Pinpoint the cell where the given text exists, returning its (X, Y) midpoint coordinate. 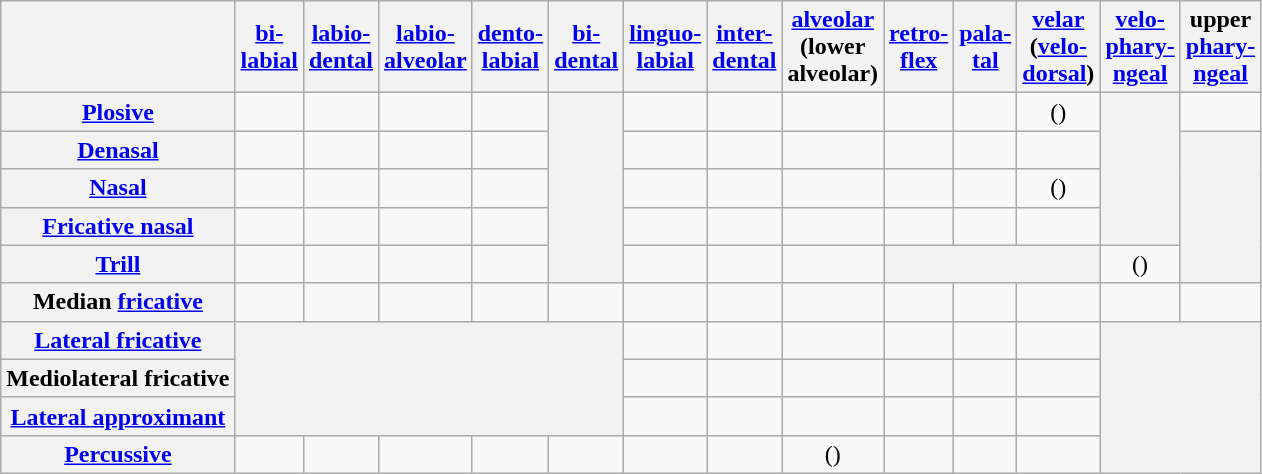
Lateral fricative (118, 340)
Trill (118, 264)
bi-dental (586, 47)
Lateral approximant (118, 416)
velar(velo-dorsal) (1058, 47)
linguo-labial (666, 47)
retro-flex (919, 47)
pala-tal (986, 47)
Plosive (118, 112)
Percussive (118, 454)
Mediolateral fricative (118, 378)
dento-labial (510, 47)
Nasal (118, 188)
velo-phary-ngeal (1140, 47)
alveolar(loweralveolar) (833, 47)
labio-dental (340, 47)
upperphary-ngeal (1220, 47)
Fricative nasal (118, 226)
inter-dental (744, 47)
Denasal (118, 150)
bi-labial (269, 47)
labio-alveolar (426, 47)
Median fricative (118, 302)
